Determine the [X, Y] coordinate at the center of the cell enclosing the given text.  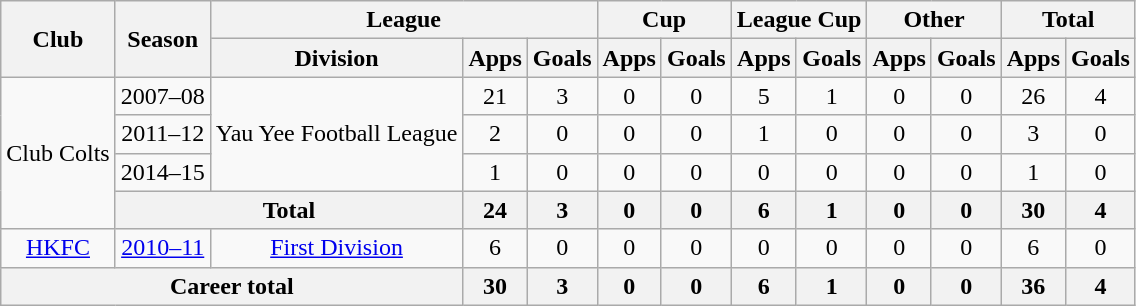
2010–11 [162, 248]
Club Colts [58, 153]
2014–15 [162, 172]
Career total [232, 286]
HKFC [58, 248]
First Division [336, 248]
36 [1033, 286]
Club [58, 39]
Season [162, 39]
Division [336, 58]
Yau Yee Football League [336, 134]
24 [495, 210]
2011–12 [162, 134]
26 [1033, 96]
Cup [664, 20]
2 [495, 134]
League Cup [799, 20]
2007–08 [162, 96]
League [404, 20]
Other [934, 20]
5 [764, 96]
21 [495, 96]
